From the cell containing the given text, extract its center point as [X, Y] coordinate. 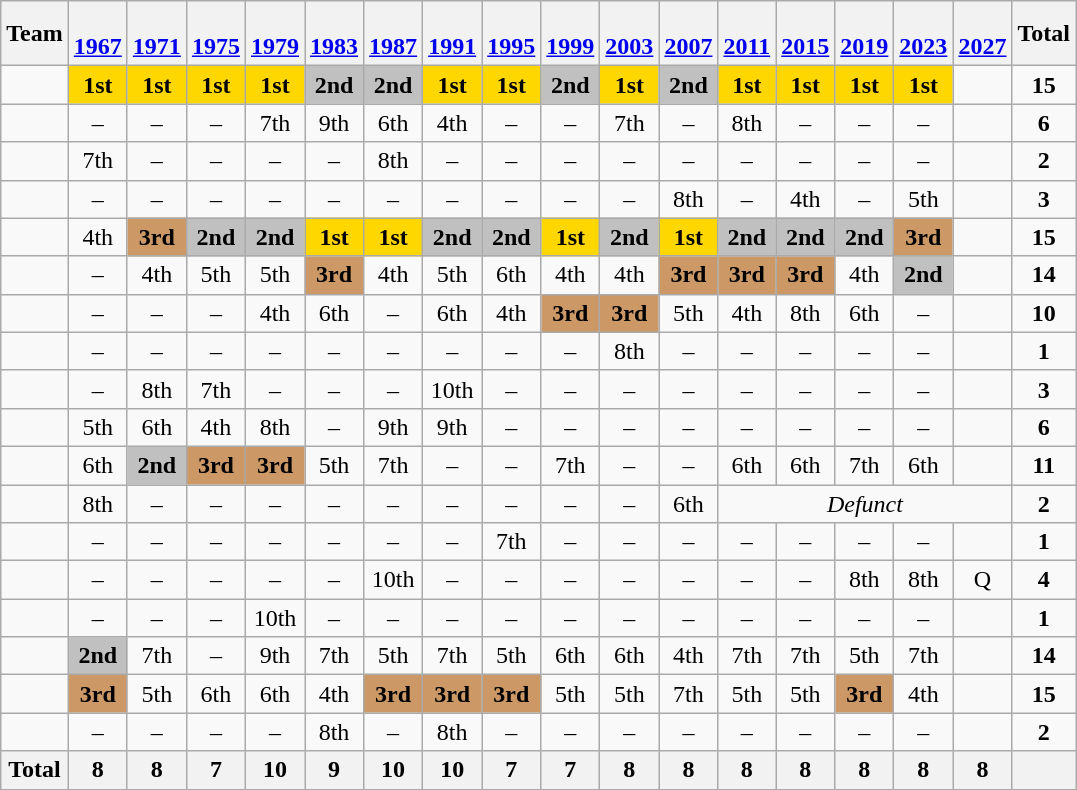
1975 [216, 34]
2003 [630, 34]
1991 [452, 34]
1995 [512, 34]
1983 [334, 34]
11 [1044, 465]
Defunct [865, 503]
2007 [688, 34]
Q [982, 580]
9 [334, 770]
2011 [747, 34]
1979 [274, 34]
2015 [806, 34]
Team [35, 34]
4 [1044, 580]
2019 [864, 34]
2023 [924, 34]
1971 [156, 34]
1999 [570, 34]
1967 [98, 34]
2027 [982, 34]
1987 [394, 34]
